Determine the [x, y] coordinate at the center of the cell enclosing the given text.  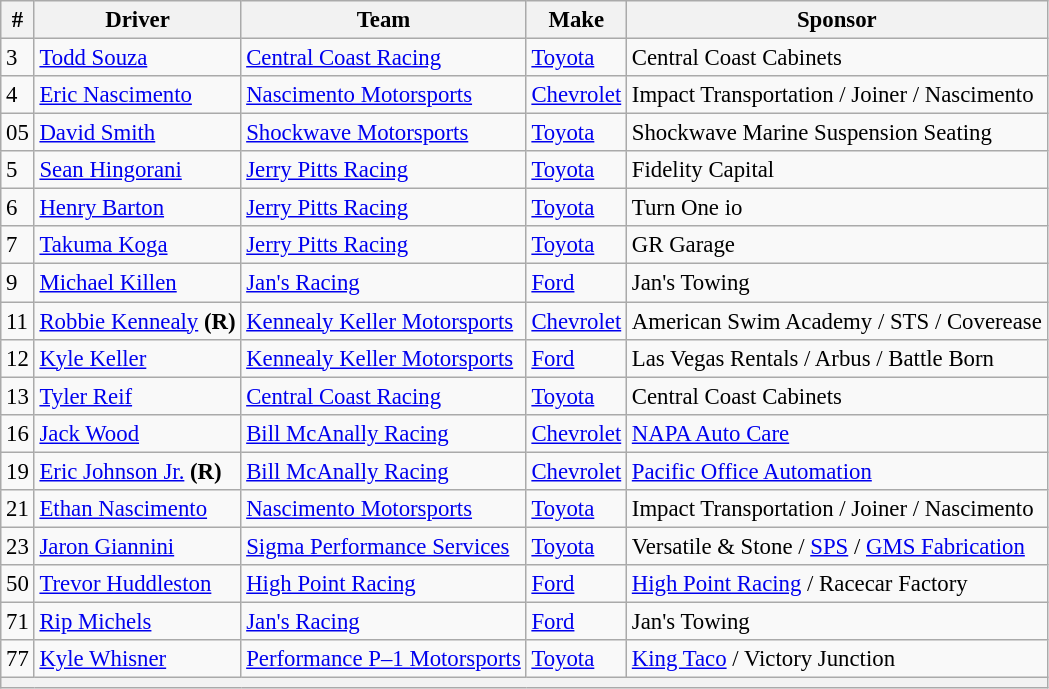
5 [18, 170]
Fidelity Capital [838, 170]
7 [18, 245]
Turn One io [838, 208]
71 [18, 621]
David Smith [138, 133]
4 [18, 95]
High Point Racing [384, 584]
Ethan Nascimento [138, 509]
Sean Hingorani [138, 170]
Versatile & Stone / SPS / GMS Fabrication [838, 546]
Robbie Kennealy (R) [138, 321]
Las Vegas Rentals / Arbus / Battle Born [838, 358]
05 [18, 133]
Performance P–1 Motorsports [384, 659]
Takuma Koga [138, 245]
6 [18, 208]
19 [18, 471]
21 [18, 509]
NAPA Auto Care [838, 433]
Driver [138, 20]
Kyle Keller [138, 358]
Jaron Giannini [138, 546]
16 [18, 433]
High Point Racing / Racecar Factory [838, 584]
Henry Barton [138, 208]
Shockwave Marine Suspension Seating [838, 133]
13 [18, 396]
3 [18, 58]
Kyle Whisner [138, 659]
Michael Killen [138, 283]
Todd Souza [138, 58]
Team [384, 20]
9 [18, 283]
American Swim Academy / STS / Coverease [838, 321]
23 [18, 546]
12 [18, 358]
Tyler Reif [138, 396]
77 [18, 659]
# [18, 20]
Rip Michels [138, 621]
Eric Nascimento [138, 95]
Shockwave Motorsports [384, 133]
11 [18, 321]
GR Garage [838, 245]
Jack Wood [138, 433]
Trevor Huddleston [138, 584]
Make [576, 20]
Pacific Office Automation [838, 471]
King Taco / Victory Junction [838, 659]
50 [18, 584]
Sponsor [838, 20]
Sigma Performance Services [384, 546]
Eric Johnson Jr. (R) [138, 471]
